Pinpoint the cell where the given text exists, returning its [x, y] midpoint coordinate. 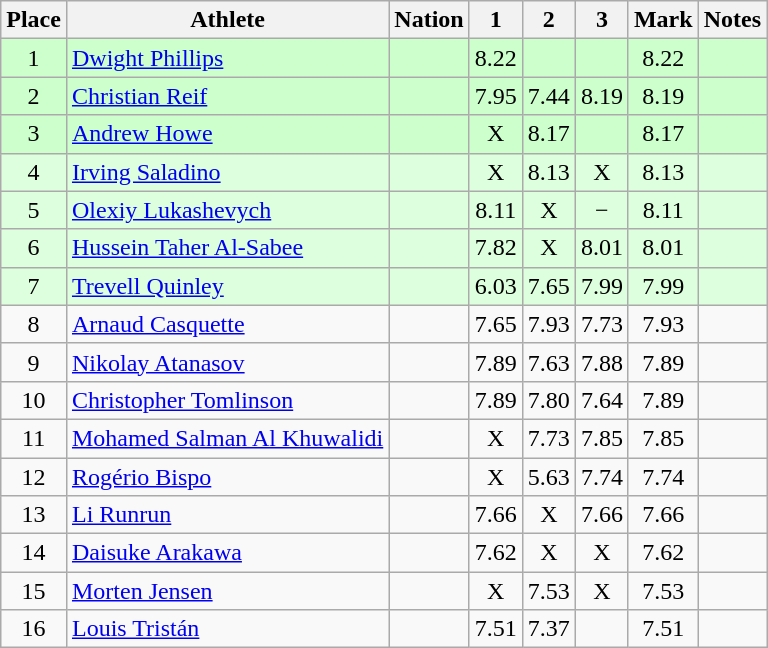
6 [34, 248]
12 [34, 477]
13 [34, 515]
7.88 [602, 362]
Daisuke Arakawa [227, 553]
5 [34, 210]
7.82 [496, 248]
Mark [663, 20]
Andrew Howe [227, 134]
Christian Reif [227, 96]
Li Runrun [227, 515]
Mohamed Salman Al Khuwalidi [227, 438]
Rogério Bispo [227, 477]
Notes [732, 20]
Louis Tristán [227, 629]
Trevell Quinley [227, 286]
− [602, 210]
5.63 [548, 477]
8 [34, 324]
7.95 [496, 96]
7 [34, 286]
Hussein Taher Al-Sabee [227, 248]
Place [34, 20]
Irving Saladino [227, 172]
11 [34, 438]
Dwight Phillips [227, 58]
7.80 [548, 400]
Nation [429, 20]
7.63 [548, 362]
7.37 [548, 629]
7.64 [602, 400]
16 [34, 629]
Athlete [227, 20]
Nikolay Atanasov [227, 362]
9 [34, 362]
4 [34, 172]
Olexiy Lukashevych [227, 210]
Arnaud Casquette [227, 324]
Christopher Tomlinson [227, 400]
7.44 [548, 96]
10 [34, 400]
14 [34, 553]
Morten Jensen [227, 591]
15 [34, 591]
6.03 [496, 286]
